Scan for the cell matching the given text and deliver its [X, Y] coordinate at center. 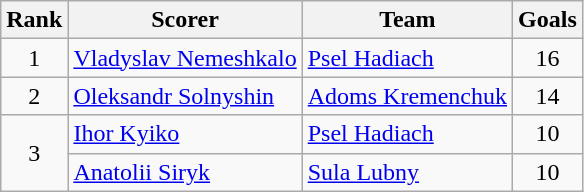
Goals [548, 20]
Ihor Kyiko [185, 134]
3 [34, 153]
Oleksandr Solnyshin [185, 96]
Team [407, 20]
1 [34, 58]
Anatolii Siryk [185, 172]
Adoms Kremenchuk [407, 96]
16 [548, 58]
Sula Lubny [407, 172]
Vladyslav Nemeshkalo [185, 58]
Scorer [185, 20]
Rank [34, 20]
2 [34, 96]
14 [548, 96]
